Provide the (X, Y) coordinate of the cell's center where the given text is located.  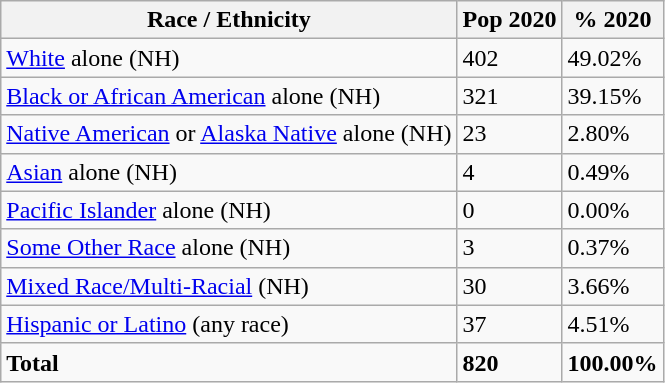
3.66% (612, 286)
23 (510, 134)
Mixed Race/Multi-Racial (NH) (229, 286)
Hispanic or Latino (any race) (229, 324)
Some Other Race alone (NH) (229, 248)
0 (510, 210)
49.02% (612, 58)
0.37% (612, 248)
Pacific Islander alone (NH) (229, 210)
% 2020 (612, 20)
3 (510, 248)
White alone (NH) (229, 58)
100.00% (612, 362)
Native American or Alaska Native alone (NH) (229, 134)
0.00% (612, 210)
Black or African American alone (NH) (229, 96)
402 (510, 58)
4 (510, 172)
2.80% (612, 134)
4.51% (612, 324)
Asian alone (NH) (229, 172)
Pop 2020 (510, 20)
30 (510, 286)
39.15% (612, 96)
Total (229, 362)
0.49% (612, 172)
Race / Ethnicity (229, 20)
321 (510, 96)
820 (510, 362)
37 (510, 324)
